Locate the cell with the specified text and output its [X, Y] center coordinate. 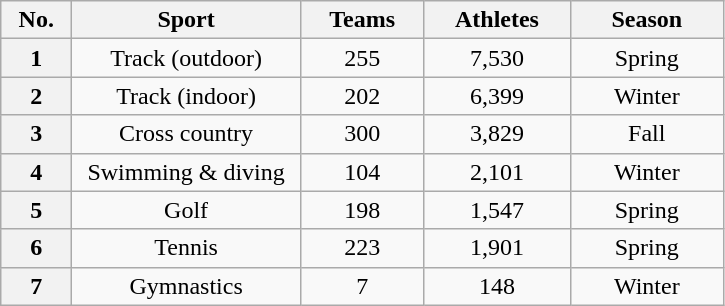
3,829 [497, 134]
148 [497, 286]
Teams [362, 20]
1,547 [497, 210]
Fall [647, 134]
223 [362, 248]
2 [36, 96]
Swimming & diving [186, 172]
Sport [186, 20]
Gymnastics [186, 286]
No. [36, 20]
5 [36, 210]
Track (outdoor) [186, 58]
Track (indoor) [186, 96]
Tennis [186, 248]
202 [362, 96]
3 [36, 134]
1,901 [497, 248]
Season [647, 20]
7,530 [497, 58]
Athletes [497, 20]
104 [362, 172]
Golf [186, 210]
255 [362, 58]
4 [36, 172]
6 [36, 248]
6,399 [497, 96]
300 [362, 134]
2,101 [497, 172]
Cross country [186, 134]
198 [362, 210]
1 [36, 58]
